Capture the cell that displays the provided text and extract its [x, y] central coordinate. 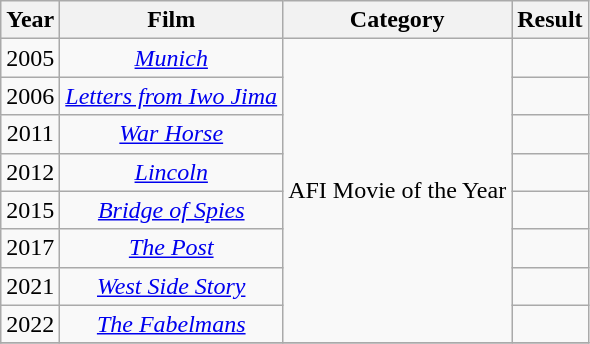
West Side Story [172, 286]
2015 [30, 210]
2006 [30, 96]
2012 [30, 172]
2021 [30, 286]
Result [550, 20]
Letters from Iwo Jima [172, 96]
2022 [30, 324]
The Fabelmans [172, 324]
AFI Movie of the Year [398, 191]
Bridge of Spies [172, 210]
Film [172, 20]
Munich [172, 58]
Year [30, 20]
Lincoln [172, 172]
Category [398, 20]
2011 [30, 134]
War Horse [172, 134]
2005 [30, 58]
2017 [30, 248]
The Post [172, 248]
